For the text-containing cell, return its midpoint in (X, Y) coordinate format. 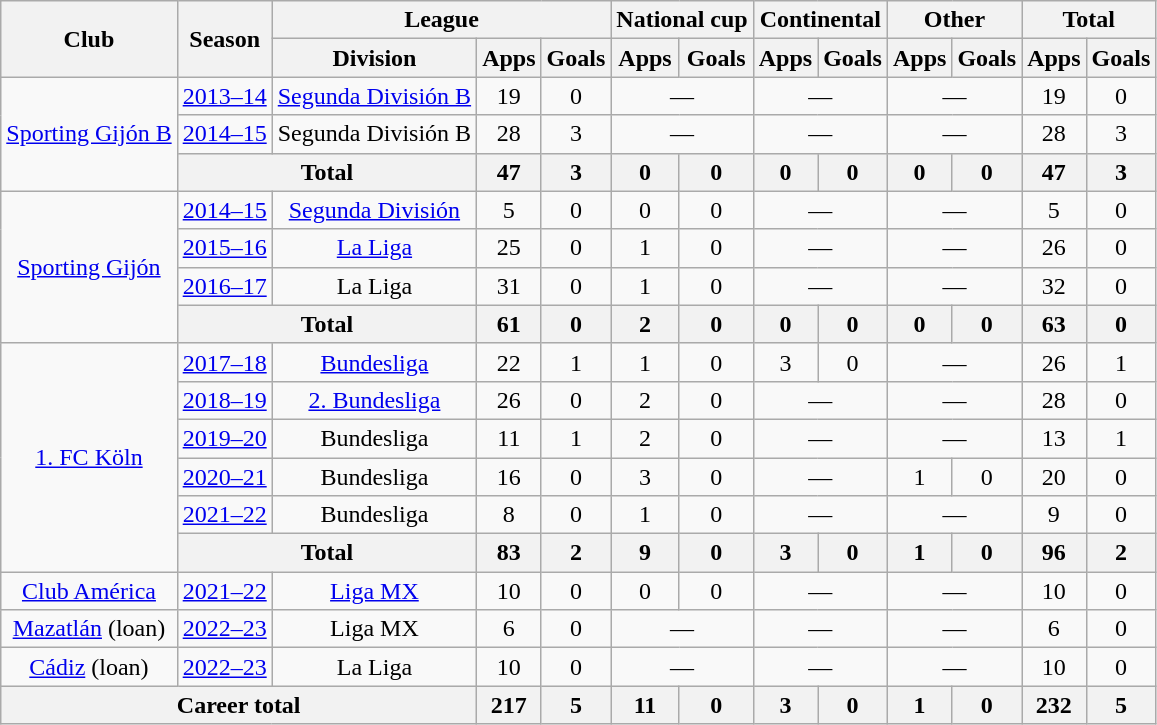
13 (1054, 438)
League (442, 20)
25 (509, 248)
Club América (89, 591)
96 (1054, 553)
Club (89, 39)
Sporting Gijón (89, 267)
20 (1054, 477)
2017–18 (224, 362)
2016–17 (224, 286)
22 (509, 362)
217 (509, 705)
2. Bundesliga (374, 400)
2018–19 (224, 400)
Cádiz (loan) (89, 667)
Season (224, 39)
National cup (682, 20)
2013–14 (224, 96)
Sporting Gijón B (89, 134)
8 (509, 515)
232 (1054, 705)
2019–20 (224, 438)
16 (509, 477)
Other (954, 20)
61 (509, 324)
31 (509, 286)
Continental (820, 20)
63 (1054, 324)
Career total (239, 705)
Segunda División (374, 210)
Mazatlán (loan) (89, 629)
1. FC Köln (89, 457)
2015–16 (224, 248)
Division (374, 58)
2020–21 (224, 477)
83 (509, 553)
32 (1054, 286)
